Output the [X, Y] coordinate of the center of the cell containing the given text.  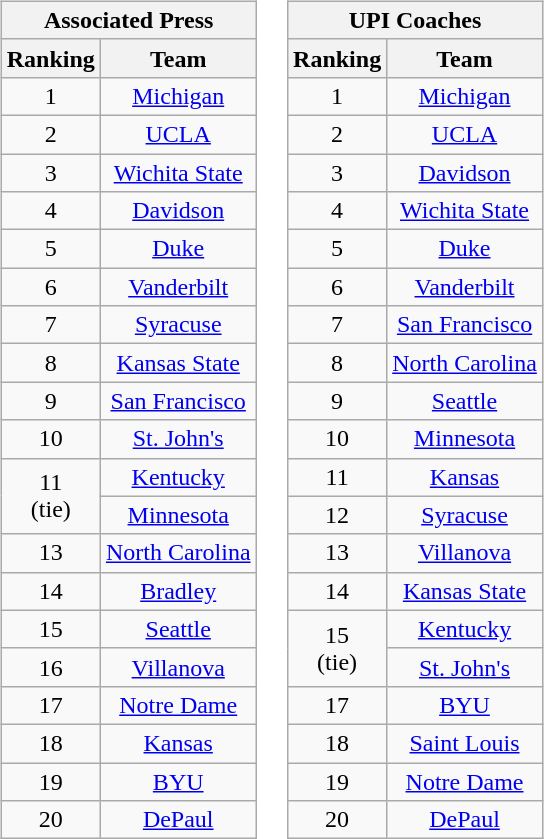
15(tie) [338, 648]
Saint Louis [465, 743]
11(tie) [50, 496]
UPI Coaches [416, 20]
Associated Press [128, 20]
12 [338, 515]
15 [50, 629]
Bradley [178, 591]
11 [338, 477]
16 [50, 667]
